Output the [X, Y] coordinate of the center of the cell containing the given text.  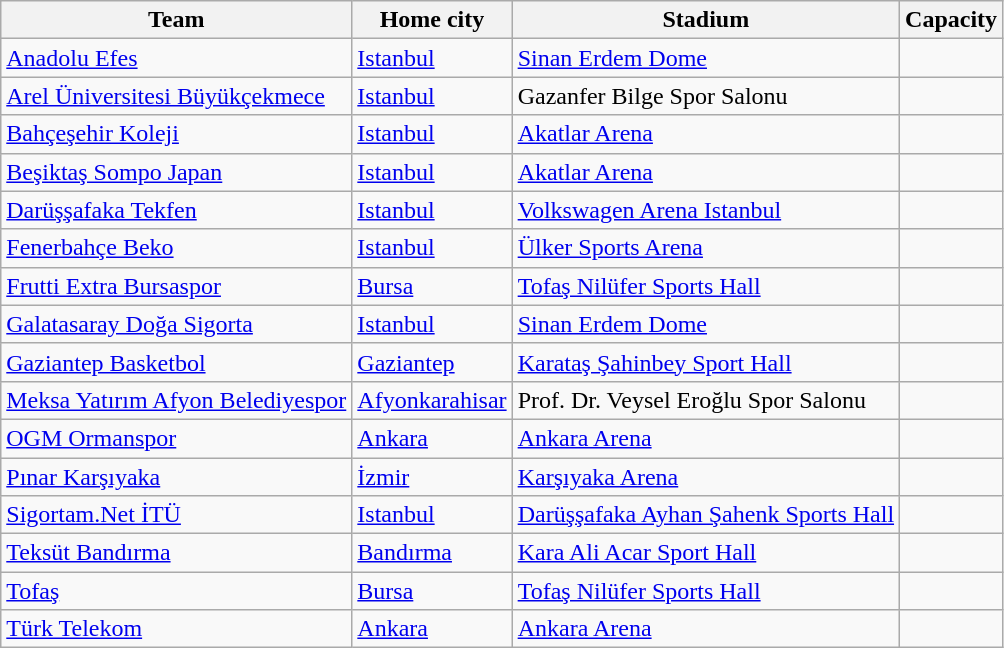
Sigortam.Net İTÜ [176, 515]
Gaziantep [432, 362]
İzmir [432, 477]
Stadium [706, 20]
Bahçeşehir Koleji [176, 134]
Afyonkarahisar [432, 400]
Beşiktaş Sompo Japan [176, 172]
Anadolu Efes [176, 58]
Bandırma [432, 553]
Teksüt Bandırma [176, 553]
Karşıyaka Arena [706, 477]
Ülker Sports Arena [706, 248]
Galatasaray Doğa Sigorta [176, 324]
Frutti Extra Bursaspor [176, 286]
Prof. Dr. Veysel Eroğlu Spor Salonu [706, 400]
Team [176, 20]
Meksa Yatırım Afyon Belediyespor [176, 400]
Volkswagen Arena Istanbul [706, 210]
Fenerbahçe Beko [176, 248]
Kara Ali Acar Sport Hall [706, 553]
Karataş Şahinbey Sport Hall [706, 362]
Türk Telekom [176, 629]
Home city [432, 20]
Darüşşafaka Ayhan Şahenk Sports Hall [706, 515]
Gaziantep Basketbol [176, 362]
Arel Üniversitesi Büyükçekmece [176, 96]
Gazanfer Bilge Spor Salonu [706, 96]
Darüşşafaka Tekfen [176, 210]
Capacity [952, 20]
Tofaş [176, 591]
OGM Ormanspor [176, 438]
Pınar Karşıyaka [176, 477]
